Pinpoint the cell where the given text exists, returning its (X, Y) midpoint coordinate. 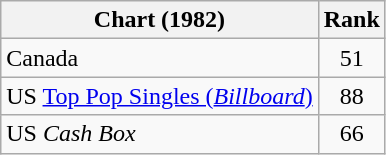
66 (352, 134)
Chart (1982) (160, 20)
Canada (160, 58)
51 (352, 58)
US Cash Box (160, 134)
Rank (352, 20)
88 (352, 96)
US Top Pop Singles (Billboard) (160, 96)
